Return [X, Y] of the center of cell containing provided text 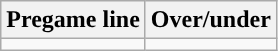
Pregame line [74, 20]
Over/under [210, 20]
